Extract the [x, y] coordinate from the center of the cell holding the provided text.  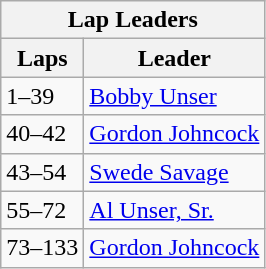
Lap Leaders [133, 20]
43–54 [42, 172]
Swede Savage [174, 172]
Leader [174, 58]
Al Unser, Sr. [174, 210]
73–133 [42, 248]
Bobby Unser [174, 96]
55–72 [42, 210]
40–42 [42, 134]
Laps [42, 58]
1–39 [42, 96]
